Return the [x, y] coordinate for the center point of the cell that contains the specified text.  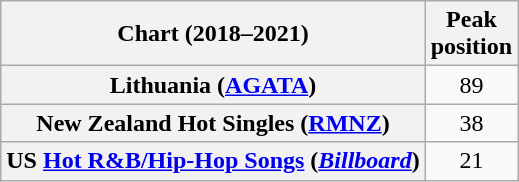
Lithuania (AGATA) [213, 85]
21 [471, 161]
US Hot R&B/Hip-Hop Songs (Billboard) [213, 161]
Peakposition [471, 34]
Chart (2018–2021) [213, 34]
89 [471, 85]
38 [471, 123]
New Zealand Hot Singles (RMNZ) [213, 123]
